Determine the (X, Y) coordinate at the center of the cell enclosing the given text.  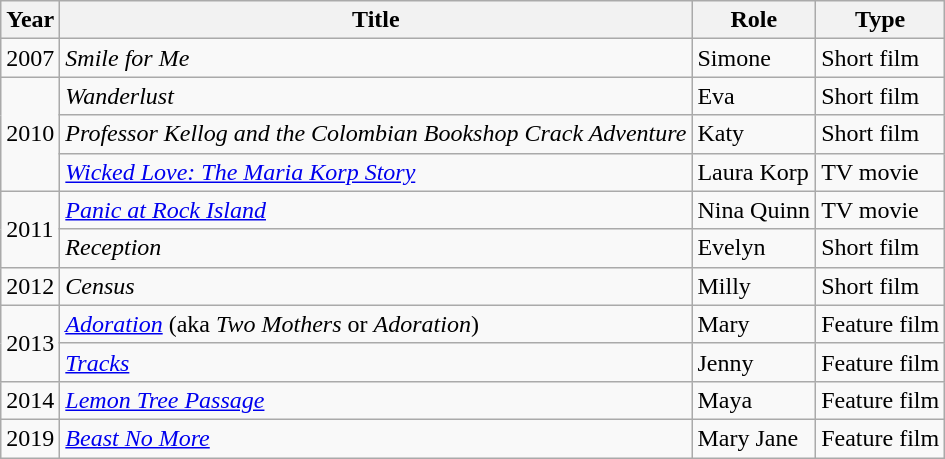
Professor Kellog and the Colombian Bookshop Crack Adventure (376, 134)
Wanderlust (376, 96)
Laura Korp (754, 172)
2013 (30, 343)
2014 (30, 400)
Adoration (aka Two Mothers or Adoration) (376, 324)
2012 (30, 286)
Panic at Rock Island (376, 210)
Simone (754, 58)
Wicked Love: The Maria Korp Story (376, 172)
Role (754, 20)
Census (376, 286)
Title (376, 20)
Maya (754, 400)
Mary (754, 324)
Reception (376, 248)
2019 (30, 438)
Mary Jane (754, 438)
Lemon Tree Passage (376, 400)
Jenny (754, 362)
2010 (30, 134)
Katy (754, 134)
Evelyn (754, 248)
Nina Quinn (754, 210)
Type (880, 20)
Milly (754, 286)
Beast No More (376, 438)
Eva (754, 96)
Year (30, 20)
2011 (30, 229)
Smile for Me (376, 58)
2007 (30, 58)
Tracks (376, 362)
